Search for the cell housing the specified text and yield its [X, Y] center coordinate. 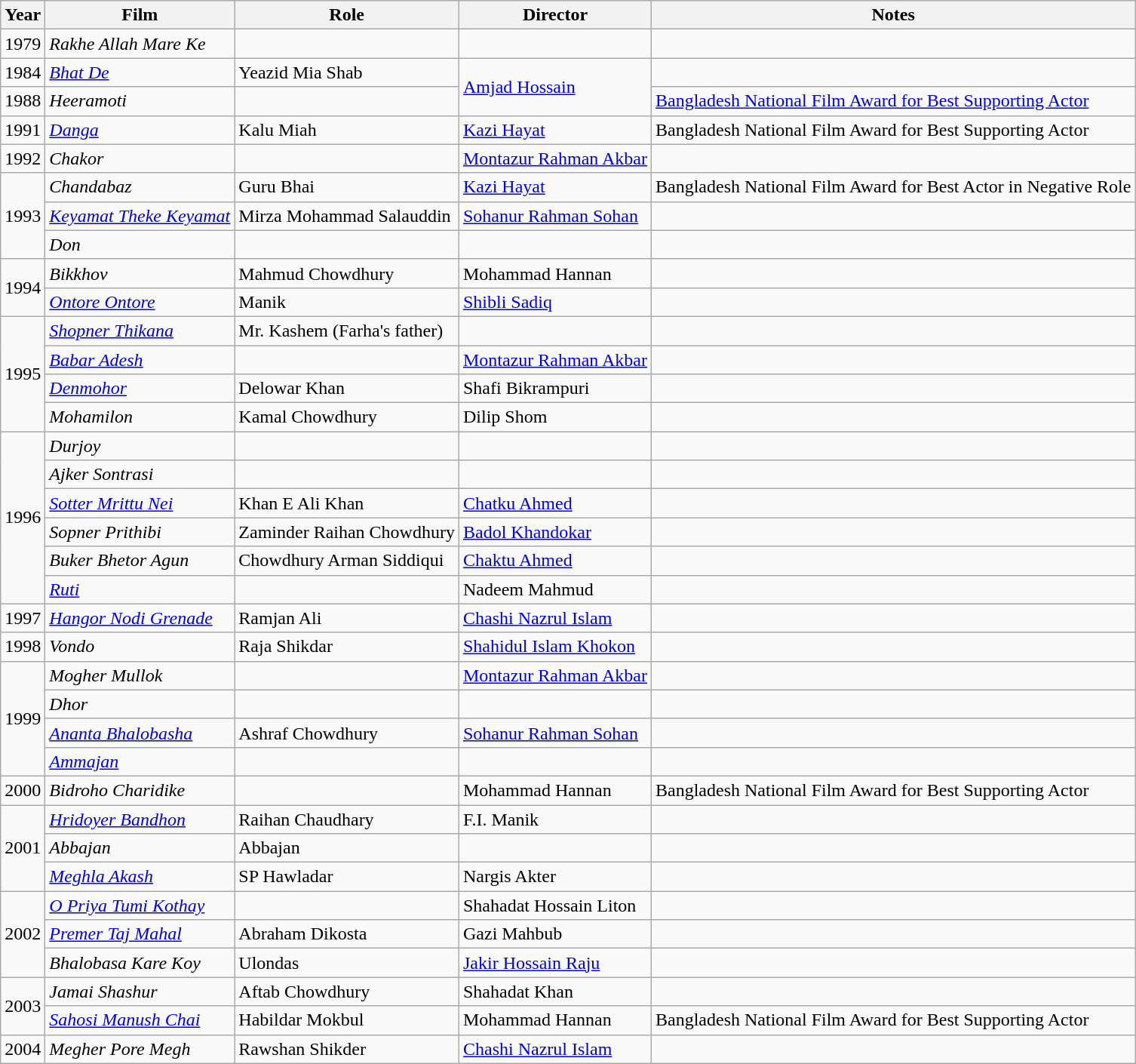
Manik [347, 302]
1997 [23, 618]
Delowar Khan [347, 389]
2002 [23, 934]
Shafi Bikrampuri [555, 389]
1994 [23, 288]
Khan E Ali Khan [347, 503]
Amjad Hossain [555, 87]
Nargis Akter [555, 877]
Buker Bhetor Agun [140, 561]
1984 [23, 72]
Vondo [140, 647]
Shahidul Islam Khokon [555, 647]
Dilip Shom [555, 417]
Chaktu Ahmed [555, 561]
Role [347, 15]
Denmohor [140, 389]
Meghla Akash [140, 877]
Ramjan Ali [347, 618]
Mr. Kashem (Farha's father) [347, 331]
Kamal Chowdhury [347, 417]
Ammajan [140, 761]
1996 [23, 518]
Jakir Hossain Raju [555, 963]
Abraham Dikosta [347, 934]
2004 [23, 1049]
1995 [23, 374]
Bangladesh National Film Award for Best Actor in Negative Role [893, 187]
Chowdhury Arman Siddiqui [347, 561]
Shibli Sadiq [555, 302]
2001 [23, 847]
Ashraf Chowdhury [347, 733]
Bikkhov [140, 273]
Dhor [140, 704]
Ruti [140, 589]
SP Hawladar [347, 877]
Hangor Nodi Grenade [140, 618]
Danga [140, 130]
2003 [23, 1006]
Don [140, 244]
Ulondas [347, 963]
Megher Pore Megh [140, 1049]
O Priya Tumi Kothay [140, 906]
1979 [23, 44]
Sotter Mrittu Nei [140, 503]
Shahadat Khan [555, 992]
Raihan Chaudhary [347, 819]
Zaminder Raihan Chowdhury [347, 532]
Kalu Miah [347, 130]
Sahosi Manush Chai [140, 1020]
Durjoy [140, 446]
Mirza Mohammad Salauddin [347, 216]
Habildar Mokbul [347, 1020]
Ajker Sontrasi [140, 475]
2000 [23, 790]
Raja Shikdar [347, 647]
Heeramoti [140, 101]
Mohamilon [140, 417]
Director [555, 15]
Premer Taj Mahal [140, 934]
Keyamat Theke Keyamat [140, 216]
Yeazid Mia Shab [347, 72]
Chandabaz [140, 187]
1993 [23, 216]
Badol Khandokar [555, 532]
Mahmud Chowdhury [347, 273]
F.I. Manik [555, 819]
Jamai Shashur [140, 992]
Ananta Bhalobasha [140, 733]
Guru Bhai [347, 187]
Babar Adesh [140, 360]
Chakor [140, 158]
Chatku Ahmed [555, 503]
Ontore Ontore [140, 302]
1992 [23, 158]
Year [23, 15]
Rakhe Allah Mare Ke [140, 44]
1991 [23, 130]
Sopner Prithibi [140, 532]
Bidroho Charidike [140, 790]
Nadeem Mahmud [555, 589]
Shopner Thikana [140, 331]
Gazi Mahbub [555, 934]
Hridoyer Bandhon [140, 819]
Bhat De [140, 72]
Rawshan Shikder [347, 1049]
Film [140, 15]
1998 [23, 647]
1999 [23, 718]
Mogher Mullok [140, 675]
1988 [23, 101]
Aftab Chowdhury [347, 992]
Notes [893, 15]
Shahadat Hossain Liton [555, 906]
Bhalobasa Kare Koy [140, 963]
